Output the [X, Y] coordinate of the center of the cell containing the given text.  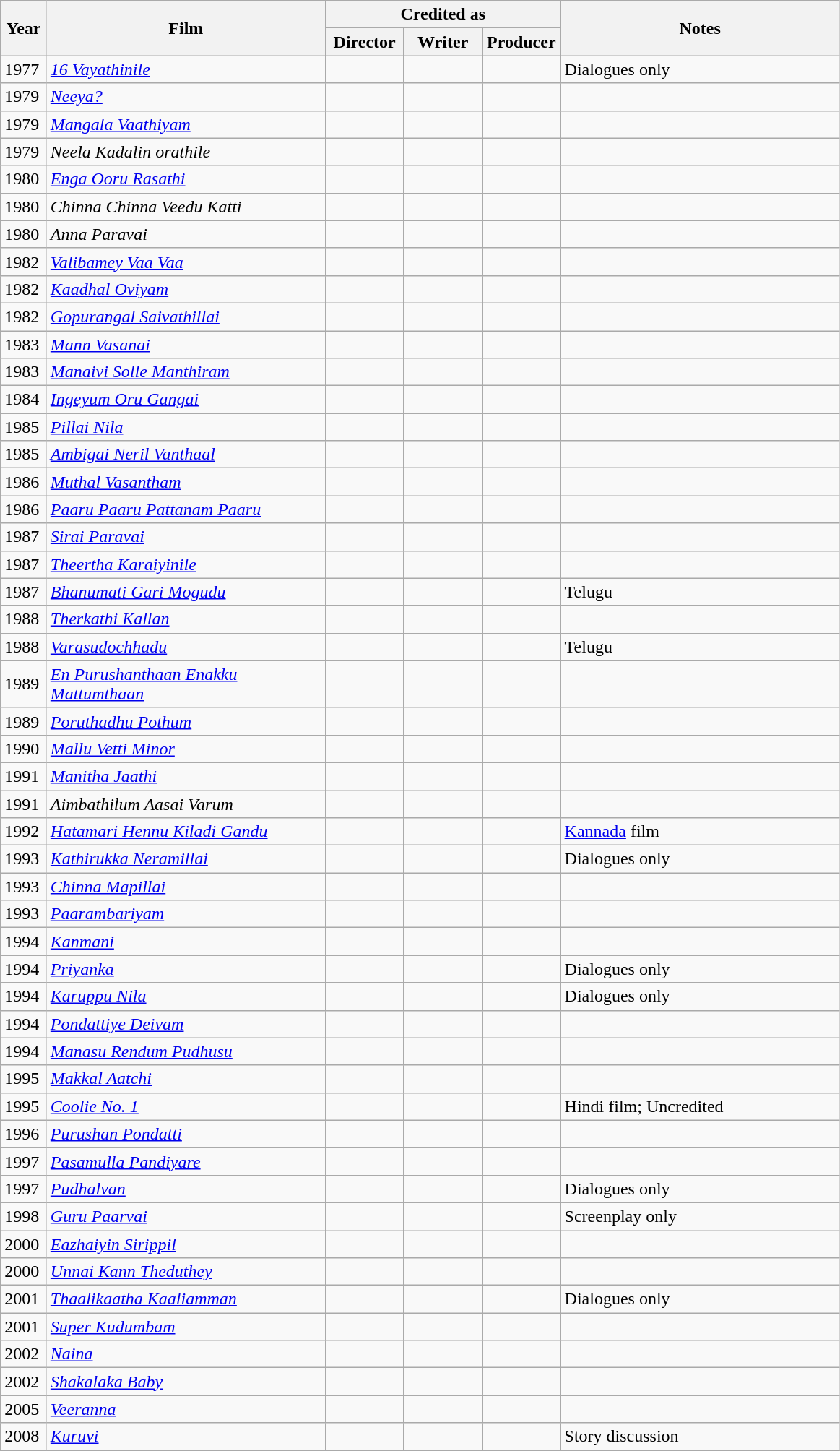
Manaivi Solle Manthiram [186, 372]
16 Vayathinile [186, 69]
Chinna Chinna Veedu Katti [186, 207]
Director [364, 42]
Film [186, 28]
Poruthadhu Pothum [186, 721]
Eazhaiyin Sirippil [186, 1244]
Sirai Paravai [186, 537]
Mallu Vetti Minor [186, 749]
Hatamari Hennu Kiladi Gandu [186, 832]
Pasamulla Pandiyare [186, 1161]
Writer [443, 42]
Muthal Vasantham [186, 482]
1990 [24, 749]
Mangala Vaathiyam [186, 124]
Thaalikaatha Kaaliamman [186, 1299]
1998 [24, 1216]
Neeya? [186, 97]
Manasu Rendum Pudhusu [186, 1051]
Aimbathilum Aasai Varum [186, 804]
Karuppu Nila [186, 996]
Gopurangal Saivathillai [186, 317]
Enga Ooru Rasathi [186, 179]
Anna Paravai [186, 234]
Kaadhal Oviyam [186, 289]
En Purushanthaan Enakku Mattumthaan [186, 684]
Credited as [443, 14]
Shakalaka Baby [186, 1382]
Therkathi Kallan [186, 619]
Guru Paarvai [186, 1216]
Kanmani [186, 942]
1977 [24, 69]
Unnai Kann Theduthey [186, 1272]
Veeranna [186, 1409]
Bhanumati Gari Mogudu [186, 592]
Paaru Paaru Pattanam Paaru [186, 509]
2008 [24, 1437]
Makkal Aatchi [186, 1079]
Super Kudumbam [186, 1327]
Story discussion [700, 1437]
Priyanka [186, 969]
Theertha Karaiyinile [186, 564]
Screenplay only [700, 1216]
Hindi film; Uncredited [700, 1106]
Producer [521, 42]
Paarambariyam [186, 914]
Kannada film [700, 832]
Notes [700, 28]
1996 [24, 1134]
Valibamey Vaa Vaa [186, 262]
Manitha Jaathi [186, 776]
Chinna Mapillai [186, 887]
Neela Kadalin orathile [186, 152]
2005 [24, 1409]
Kuruvi [186, 1437]
Purushan Pondatti [186, 1134]
1984 [24, 400]
Ingeyum Oru Gangai [186, 400]
Pillai Nila [186, 427]
Coolie No. 1 [186, 1106]
Pudhalvan [186, 1189]
1992 [24, 832]
Naina [186, 1354]
Ambigai Neril Vanthaal [186, 455]
Kathirukka Neramillai [186, 859]
Varasudochhadu [186, 647]
Mann Vasanai [186, 345]
Pondattiye Deivam [186, 1024]
Year [24, 28]
